Capture the cell that displays the provided text and extract its [X, Y] central coordinate. 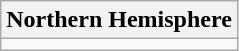
Northern Hemisphere [120, 20]
